Pinpoint the cell where the given text exists, returning its [X, Y] midpoint coordinate. 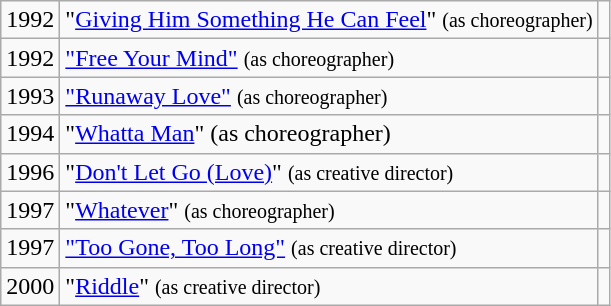
"Whatta Man" (as choreographer) [329, 134]
2000 [30, 286]
"Riddle" (as creative director) [329, 286]
"Too Gone, Too Long" (as creative director) [329, 248]
"Don't Let Go (Love)" (as creative director) [329, 172]
"Giving Him Something He Can Feel" (as choreographer) [329, 20]
"Free Your Mind" (as choreographer) [329, 58]
"Runaway Love" (as choreographer) [329, 96]
1993 [30, 96]
1994 [30, 134]
"Whatever" (as choreographer) [329, 210]
1996 [30, 172]
